Identify which cell holds the provided text, then report its [X, Y] central coordinate. 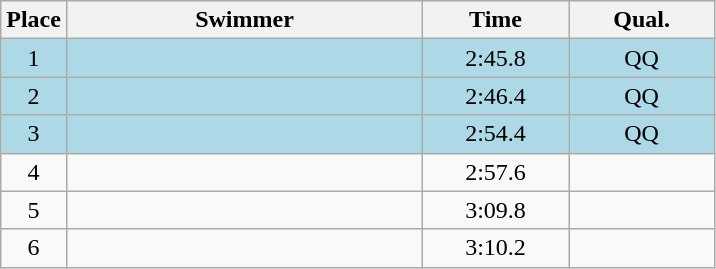
3:10.2 [496, 248]
3:09.8 [496, 210]
2:45.8 [496, 58]
2:46.4 [496, 96]
Place [34, 20]
Qual. [642, 20]
2 [34, 96]
Time [496, 20]
1 [34, 58]
2:57.6 [496, 172]
5 [34, 210]
6 [34, 248]
2:54.4 [496, 134]
3 [34, 134]
4 [34, 172]
Swimmer [244, 20]
